Provide the [x, y] coordinate of the cell's center where the given text is located.  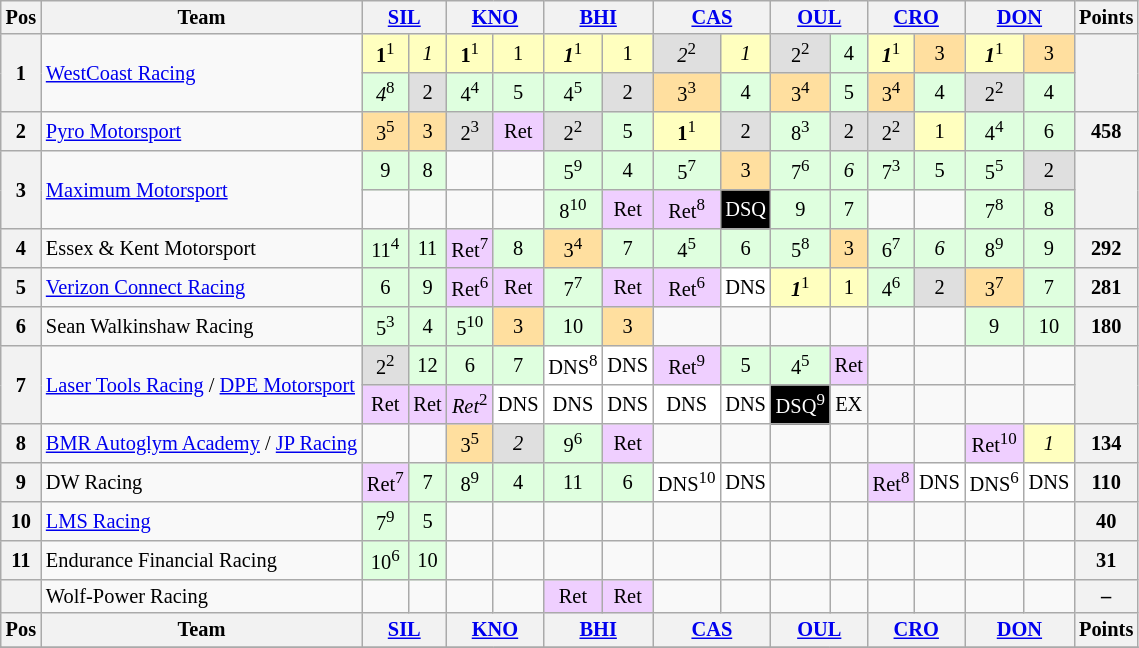
810 [572, 210]
DNS8 [572, 366]
12 [427, 366]
DSQ [745, 210]
Ret10 [994, 444]
DNS10 [686, 482]
DSQ9 [800, 404]
292 [1106, 248]
Ret2 [469, 404]
79 [385, 520]
78 [994, 210]
53 [385, 326]
48 [385, 92]
180 [1106, 326]
Essex & Kent Motorsport [202, 248]
DNS6 [994, 482]
– [1106, 596]
59 [572, 170]
WestCoast Racing [202, 73]
37 [994, 288]
33 [686, 92]
106 [385, 560]
458 [1106, 132]
LMS Racing [202, 520]
40 [1106, 520]
110 [1106, 482]
46 [891, 288]
281 [1106, 288]
23 [469, 132]
510 [469, 326]
73 [891, 170]
134 [1106, 444]
Laser Tools Racing / DPE Motorsport [202, 385]
114 [385, 248]
Wolf-Power Racing [202, 596]
Ret9 [686, 366]
BMR Autoglym Academy / JP Racing [202, 444]
Pyro Motorsport [202, 132]
Maximum Motorsport [202, 190]
Endurance Financial Racing [202, 560]
58 [800, 248]
Sean Walkinshaw Racing [202, 326]
83 [800, 132]
76 [800, 170]
96 [572, 444]
55 [994, 170]
31 [1106, 560]
67 [891, 248]
77 [572, 288]
EX [849, 404]
Verizon Connect Racing [202, 288]
DW Racing [202, 482]
57 [686, 170]
